Extract the (x, y) coordinate from the center of the cell holding the provided text.  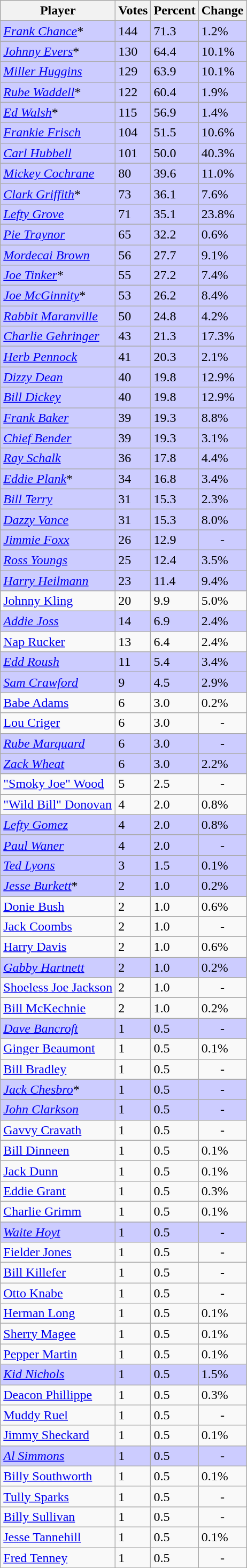
Jimmie Foxx (58, 540)
Harry Heilmann (58, 580)
63.9 (174, 72)
Harry Davis (58, 947)
Otto Knabe (58, 1293)
Gabby Hartnett (58, 967)
Jesse Burkett* (58, 886)
2.2% (222, 764)
Miller Huggins (58, 72)
26.2 (174, 296)
11 (133, 662)
104 (133, 133)
3.1% (222, 438)
50 (133, 316)
Jimmy Sheckard (58, 1435)
Gavvy Cravath (58, 1130)
Waite Hoyt (58, 1232)
Paul Waner (58, 845)
8.0% (222, 519)
Player (58, 11)
Ray Schalk (58, 458)
101 (133, 153)
5.4 (174, 662)
Bill Terry (58, 499)
71 (133, 214)
Bill Killefer (58, 1273)
9 (133, 682)
6.4 (174, 642)
Tully Sparks (58, 1496)
144 (133, 31)
1.9% (222, 92)
53 (133, 296)
39.6 (174, 173)
Jack Coombs (58, 927)
Sherry Magee (58, 1334)
20.3 (174, 357)
3.5% (222, 560)
Dazzy Vance (58, 519)
3 (133, 865)
Jesse Tannehill (58, 1537)
13 (133, 642)
129 (133, 72)
Pepper Martin (58, 1354)
Rabbit Maranville (58, 316)
Donie Bush (58, 906)
Eddie Plank* (58, 479)
Billy Sullivan (58, 1517)
56.9 (174, 112)
56 (133, 255)
Ted Lyons (58, 865)
Lefty Gomez (58, 825)
16.8 (174, 479)
Nap Rucker (58, 642)
2.5 (174, 784)
8.4% (222, 296)
1.5% (222, 1374)
11.0% (222, 173)
Herb Pennock (58, 357)
Carl Hubbell (58, 153)
"Smoky Joe" Wood (58, 784)
Shoeless Joe Jackson (58, 988)
Al Simmons (58, 1456)
Percent (174, 11)
Johnny Kling (58, 601)
71.3 (174, 31)
Charlie Grimm (58, 1211)
Zack Wheat (58, 764)
Bill McKechnie (58, 1008)
41 (133, 357)
5.0% (222, 601)
122 (133, 92)
Charlie Gehringer (58, 336)
50.0 (174, 153)
80 (133, 173)
Rube Waddell* (58, 92)
23.8% (222, 214)
Rube Marquard (58, 743)
9.1% (222, 255)
20 (133, 601)
Addie Joss (58, 621)
73 (133, 194)
Bill Dinneen (58, 1150)
1.5 (174, 865)
34 (133, 479)
17.8 (174, 458)
Edd Roush (58, 662)
Mickey Cochrane (58, 173)
Kid Nichols (58, 1374)
Fielder Jones (58, 1252)
115 (133, 112)
Herman Long (58, 1313)
17.3% (222, 336)
4.2% (222, 316)
14 (133, 621)
12.9 (174, 540)
24.8 (174, 316)
130 (133, 51)
Votes (133, 11)
Jack Chesbro* (58, 1089)
64.4 (174, 51)
36 (133, 458)
Eddie Grant (58, 1191)
10.6% (222, 133)
Bill Dickey (58, 397)
Bill Bradley (58, 1069)
4.4% (222, 458)
7.6% (222, 194)
Frankie Frisch (58, 133)
Joe McGinnity* (58, 296)
Deacon Phillippe (58, 1395)
Ross Youngs (58, 560)
Lefty Grove (58, 214)
11.4 (174, 580)
Frank Chance* (58, 31)
51.5 (174, 133)
Ed Walsh* (58, 112)
27.7 (174, 255)
6.9 (174, 621)
Change (222, 11)
Billy Southworth (58, 1476)
Joe Tinker* (58, 275)
5 (133, 784)
1.2% (222, 31)
2.1% (222, 357)
Frank Baker (58, 418)
23 (133, 580)
7.4% (222, 275)
Dave Bancroft (58, 1028)
2.3% (222, 499)
55 (133, 275)
21.3 (174, 336)
Dizzy Dean (58, 377)
John Clarkson (58, 1110)
43 (133, 336)
8.8% (222, 418)
Muddy Ruel (58, 1415)
1.4% (222, 112)
Fred Tenney (58, 1558)
35.1 (174, 214)
4.5 (174, 682)
12.4 (174, 560)
Ginger Beaumont (58, 1049)
40.3% (222, 153)
Chief Bender (58, 438)
Babe Adams (58, 703)
36.1 (174, 194)
"Wild Bill" Donovan (58, 804)
25 (133, 560)
26 (133, 540)
Sam Crawford (58, 682)
Mordecai Brown (58, 255)
60.4 (174, 92)
9.4% (222, 580)
27.2 (174, 275)
32.2 (174, 234)
Johnny Evers* (58, 51)
Pie Traynor (58, 234)
Jack Dunn (58, 1171)
9.9 (174, 601)
Clark Griffith* (58, 194)
65 (133, 234)
Lou Criger (58, 723)
2.9% (222, 682)
